Find where the given text appears and provide that cell's center as (X, Y) coordinate. 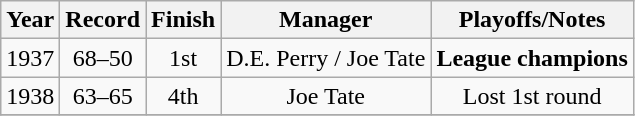
Finish (184, 20)
Manager (326, 20)
Year (30, 20)
D.E. Perry / Joe Tate (326, 58)
Lost 1st round (532, 96)
1938 (30, 96)
League champions (532, 58)
Joe Tate (326, 96)
63–65 (103, 96)
1st (184, 58)
Record (103, 20)
1937 (30, 58)
68–50 (103, 58)
4th (184, 96)
Playoffs/Notes (532, 20)
